Extract the [x, y] coordinate from the center of the cell holding the provided text.  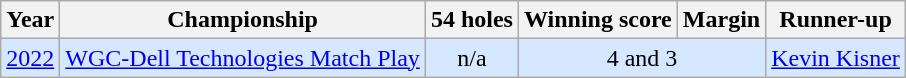
Year [30, 20]
Kevin Kisner [836, 58]
Runner-up [836, 20]
Winning score [598, 20]
Margin [721, 20]
54 holes [472, 20]
Championship [243, 20]
n/a [472, 58]
2022 [30, 58]
4 and 3 [642, 58]
WGC-Dell Technologies Match Play [243, 58]
